Output the (x, y) coordinate of the center of the cell containing the given text.  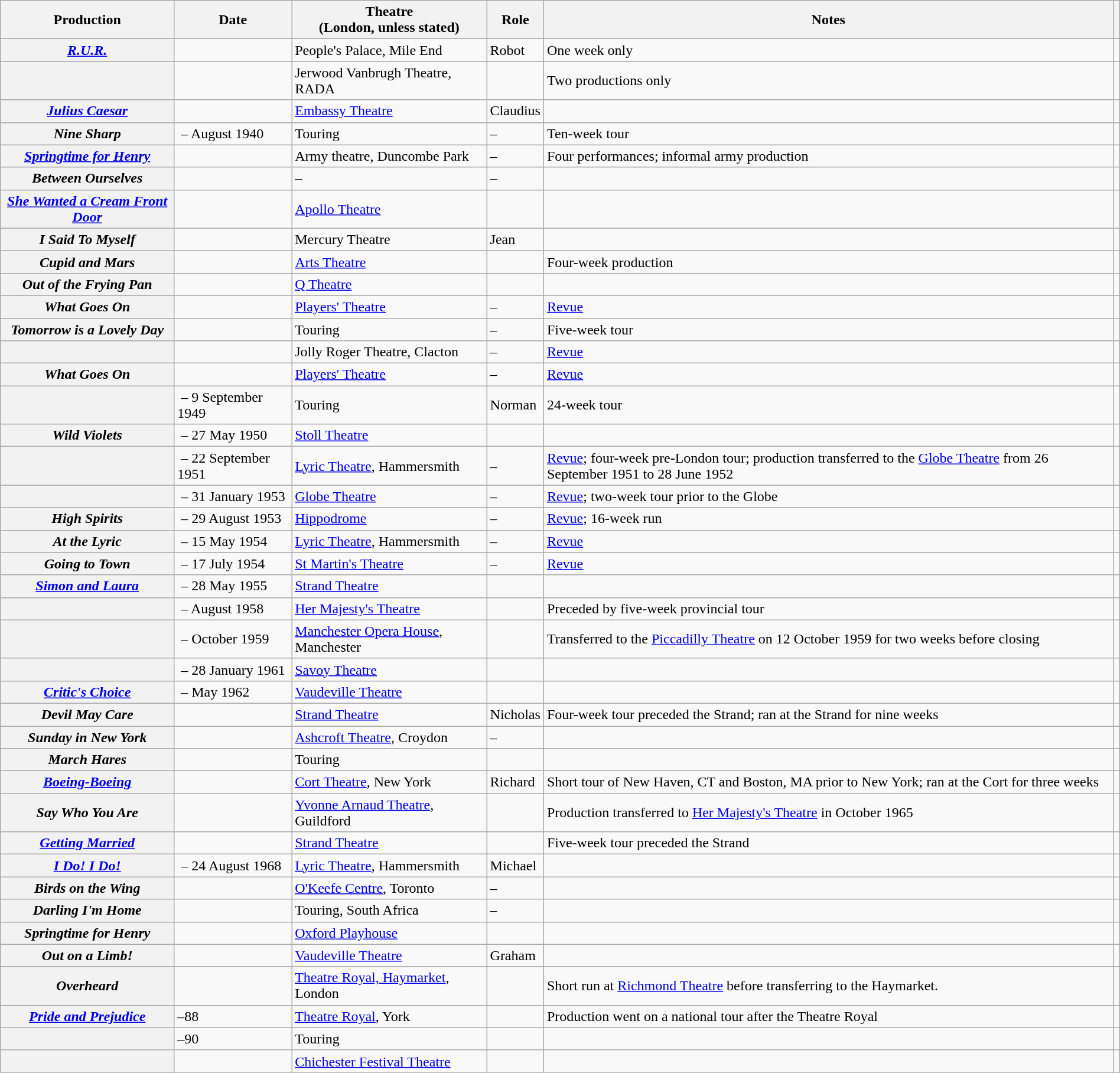
Revue; 16-week run (828, 519)
Out on a Limb! (87, 955)
Mercury Theatre (389, 239)
24-week tour (828, 405)
Theatre Royal, York (389, 1016)
– 31 January 1953 (233, 496)
Globe Theatre (389, 496)
– 28 January 1961 (233, 669)
Going to Town (87, 564)
Robot (515, 50)
Oxford Playhouse (389, 933)
She Wanted a Cream Front Door (87, 209)
Stoll Theatre (389, 435)
– May 1962 (233, 692)
Short tour of New Haven, CT and Boston, MA prior to New York; ran at the Cort for three weeks (828, 782)
O'Keefe Centre, Toronto (389, 888)
I Said To Myself (87, 239)
March Hares (87, 760)
Ten-week tour (828, 134)
–88 (233, 1016)
Five-week tour (828, 329)
– 9 September 1949 (233, 405)
Between Ourselves (87, 178)
Theatre(London, unless stated) (389, 20)
Yvonne Arnaud Theatre, Guildford (389, 813)
One week only (828, 50)
Hippodrome (389, 519)
Short run at Richmond Theatre before transferring to the Haymarket. (828, 986)
– 22 September 1951 (233, 466)
Four performances; informal army production (828, 156)
I Do! I Do! (87, 866)
Simon and Laura (87, 586)
Pride and Prejudice (87, 1016)
Julius Caesar (87, 111)
Jolly Roger Theatre, Clacton (389, 352)
Arts Theatre (389, 262)
– October 1959 (233, 639)
Ashcroft Theatre, Croydon (389, 737)
Birds on the Wing (87, 888)
Production went on a national tour after the Theatre Royal (828, 1016)
Sunday in New York (87, 737)
Production (87, 20)
Claudius (515, 111)
– August 1940 (233, 134)
Manchester Opera House, Manchester (389, 639)
Revue; four-week pre-London tour; production transferred to the Globe Theatre from 26 September 1951 to 28 June 1952 (828, 466)
Jerwood Vanbrugh Theatre, RADA (389, 80)
Overheard (87, 986)
Say Who You Are (87, 813)
Production transferred to Her Majesty's Theatre in October 1965 (828, 813)
Boeing-Boeing (87, 782)
Role (515, 20)
Getting Married (87, 843)
Chichester Festival Theatre (389, 1061)
– 15 May 1954 (233, 541)
Darling I'm Home (87, 911)
Cupid and Mars (87, 262)
Norman (515, 405)
R.U.R. (87, 50)
Theatre Royal, Haymarket, London (389, 986)
Transferred to the Piccadilly Theatre on 12 October 1959 for two weeks before closing (828, 639)
– 27 May 1950 (233, 435)
Tomorrow is a Lovely Day (87, 329)
Preceded by five-week provincial tour (828, 609)
Nicholas (515, 714)
Touring, South Africa (389, 911)
Q Theatre (389, 284)
Army theatre, Duncombe Park (389, 156)
High Spirits (87, 519)
– August 1958 (233, 609)
Four-week tour preceded the Strand; ran at the Strand for nine weeks (828, 714)
Five-week tour preceded the Strand (828, 843)
Four-week production (828, 262)
Date (233, 20)
Her Majesty's Theatre (389, 609)
Cort Theatre, New York (389, 782)
– 24 August 1968 (233, 866)
Devil May Care (87, 714)
Out of the Frying Pan (87, 284)
Graham (515, 955)
Revue; two-week tour prior to the Globe (828, 496)
Apollo Theatre (389, 209)
Richard (515, 782)
St Martin's Theatre (389, 564)
Two productions only (828, 80)
People's Palace, Mile End (389, 50)
Savoy Theatre (389, 669)
– 17 July 1954 (233, 564)
Notes (828, 20)
–90 (233, 1039)
At the Lyric (87, 541)
Embassy Theatre (389, 111)
Nine Sharp (87, 134)
– 29 August 1953 (233, 519)
Wild Violets (87, 435)
Jean (515, 239)
Critic's Choice (87, 692)
Michael (515, 866)
– 28 May 1955 (233, 586)
